From the cell containing the given text, extract its center point as [x, y] coordinate. 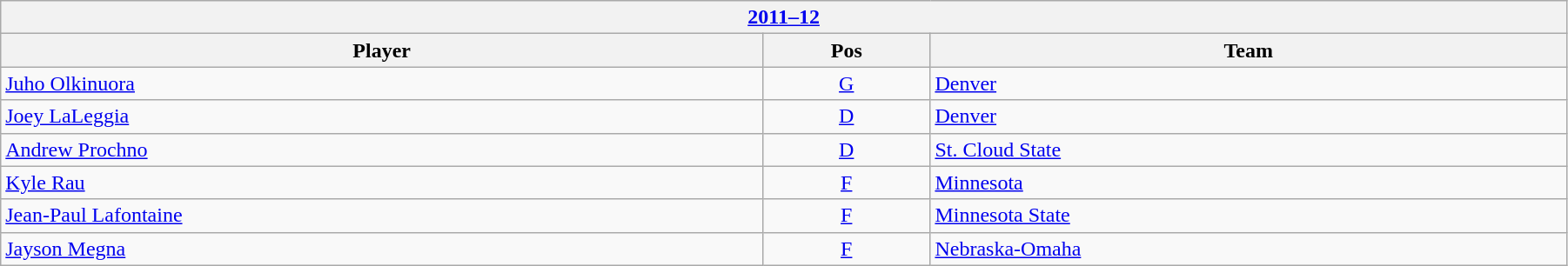
Nebraska-Omaha [1249, 249]
G [847, 83]
Team [1249, 50]
Pos [847, 50]
2011–12 [784, 17]
Juho Olkinuora [382, 83]
Kyle Rau [382, 183]
Jayson Megna [382, 249]
St. Cloud State [1249, 150]
Minnesota State [1249, 216]
Player [382, 50]
Joey LaLeggia [382, 116]
Jean-Paul Lafontaine [382, 216]
Minnesota [1249, 183]
Andrew Prochno [382, 150]
